For the text-containing cell, return its midpoint in [x, y] coordinate format. 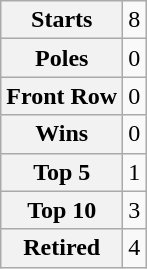
Top 5 [62, 172]
1 [134, 172]
Starts [62, 20]
Retired [62, 248]
Poles [62, 58]
Wins [62, 134]
Front Row [62, 96]
3 [134, 210]
Top 10 [62, 210]
8 [134, 20]
4 [134, 248]
